Extract the (X, Y) coordinate from the center of the cell holding the provided text.  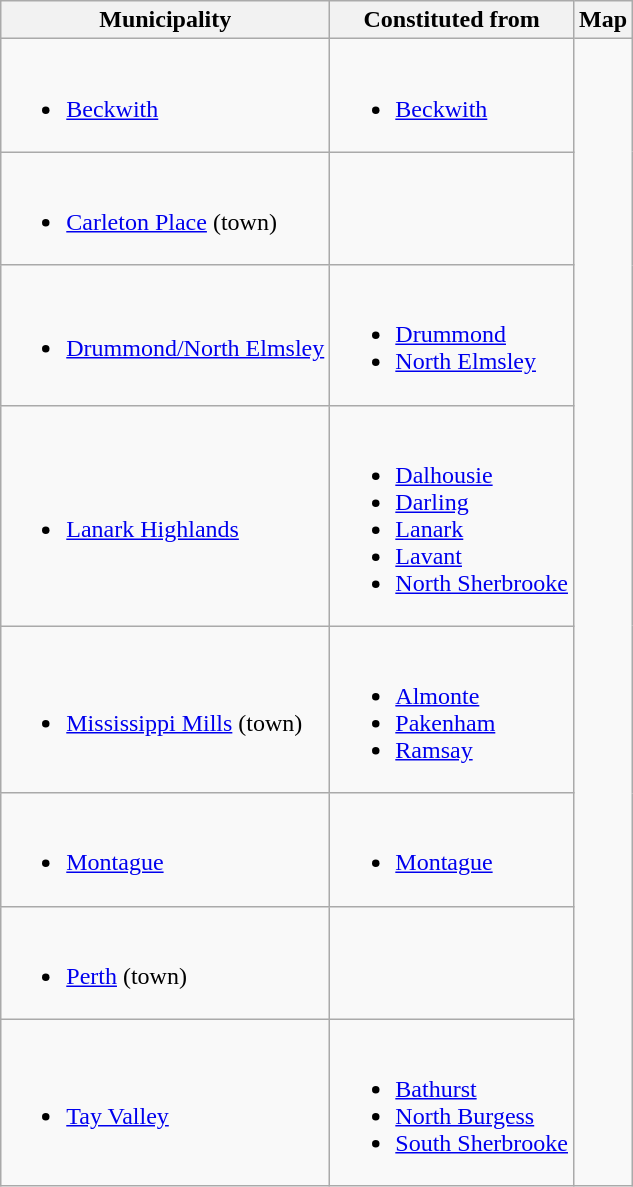
Municipality (166, 20)
BathurstNorth BurgessSouth Sherbrooke (452, 1102)
Constituted from (452, 20)
AlmontePakenhamRamsay (452, 710)
Lanark Highlands (166, 516)
Drummond/North Elmsley (166, 335)
Map (604, 20)
DrummondNorth Elmsley (452, 335)
Perth (town) (166, 962)
Mississippi Mills (town) (166, 710)
Tay Valley (166, 1102)
Carleton Place (town) (166, 208)
DalhousieDarlingLanarkLavantNorth Sherbrooke (452, 516)
